From the cell containing the given text, extract its center point as (X, Y) coordinate. 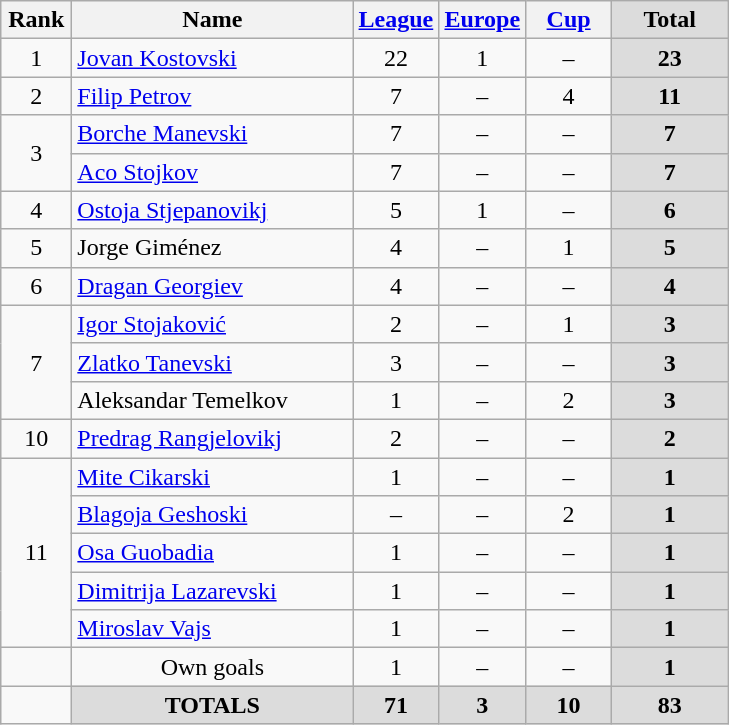
Filip Petrov (212, 96)
Dragan Georgiev (212, 286)
Ostoja Stjepanovikj (212, 210)
71 (396, 705)
23 (670, 58)
Dimitrija Lazarevski (212, 591)
Cup (569, 20)
Zlatko Tanevski (212, 362)
Rank (36, 20)
Jorge Giménez (212, 248)
83 (670, 705)
Jovan Kostovski (212, 58)
Predrag Rangjelovikj (212, 438)
Mite Cikarski (212, 477)
Own goals (212, 667)
Aco Stojkov (212, 172)
Osa Guobadia (212, 553)
Igor Stojaković (212, 324)
Name (212, 20)
Blagoja Geshoski (212, 515)
TOTALS (212, 705)
League (396, 20)
Total (670, 20)
Miroslav Vajs (212, 629)
Aleksandar Temelkov (212, 400)
Borche Manevski (212, 134)
22 (396, 58)
Europe (482, 20)
